For the text-containing cell, return its midpoint in (X, Y) coordinate format. 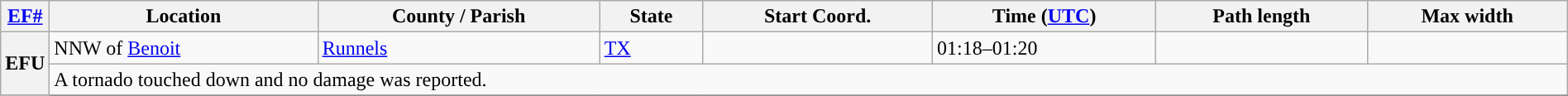
EF# (25, 17)
01:18–01:20 (1045, 48)
Max width (1467, 17)
Start Coord. (818, 17)
Location (184, 17)
TX (652, 48)
A tornado touched down and no damage was reported. (809, 79)
County / Parish (458, 17)
NNW of Benoit (184, 48)
Path length (1262, 17)
Runnels (458, 48)
State (652, 17)
Time (UTC) (1045, 17)
EFU (25, 64)
